Return [x, y] of the center of cell containing provided text 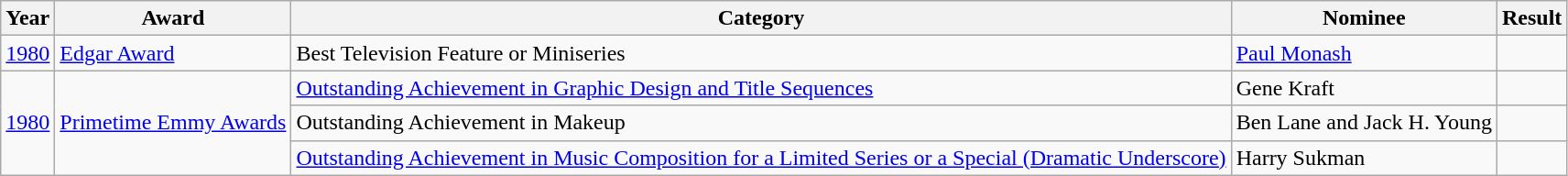
Outstanding Achievement in Music Composition for a Limited Series or a Special (Dramatic Underscore) [761, 158]
Edgar Award [173, 53]
Outstanding Achievement in Graphic Design and Title Sequences [761, 88]
Ben Lane and Jack H. Young [1364, 123]
Result [1531, 18]
Year [27, 18]
Nominee [1364, 18]
Harry Sukman [1364, 158]
Best Television Feature or Miniseries [761, 53]
Category [761, 18]
Award [173, 18]
Primetime Emmy Awards [173, 123]
Outstanding Achievement in Makeup [761, 123]
Paul Monash [1364, 53]
Gene Kraft [1364, 88]
